From the cell containing the given text, extract its center point as (X, Y) coordinate. 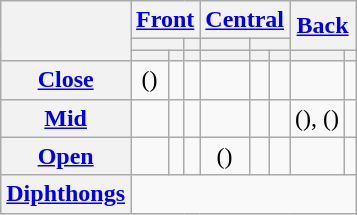
(), () (318, 118)
Front (166, 20)
Close (66, 80)
Open (66, 156)
Back (323, 26)
Central (245, 20)
Diphthongs (66, 194)
Mid (66, 118)
